Output the [x, y] coordinate of the center of the cell containing the given text.  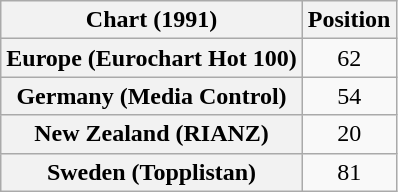
Sweden (Topplistan) [152, 172]
Europe (Eurochart Hot 100) [152, 58]
Germany (Media Control) [152, 96]
Chart (1991) [152, 20]
54 [349, 96]
Position [349, 20]
62 [349, 58]
New Zealand (RIANZ) [152, 134]
20 [349, 134]
81 [349, 172]
